Search for the cell housing the specified text and yield its (x, y) center coordinate. 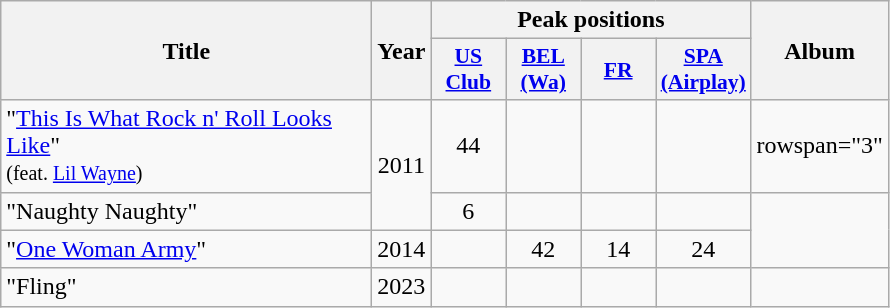
14 (618, 249)
2011 (402, 165)
USClub (468, 70)
2014 (402, 249)
rowspan="3" (820, 146)
FR (618, 70)
Title (186, 50)
"Naughty Naughty" (186, 211)
24 (704, 249)
BEL (Wa) (544, 70)
6 (468, 211)
SPA (Airplay) (704, 70)
"Fling" (186, 287)
"One Woman Army" (186, 249)
Album (820, 50)
"This Is What Rock n' Roll Looks Like"(feat. Lil Wayne) (186, 146)
44 (468, 146)
2023 (402, 287)
Year (402, 50)
42 (544, 249)
Peak positions (591, 20)
